For the text-containing cell, return its midpoint in [x, y] coordinate format. 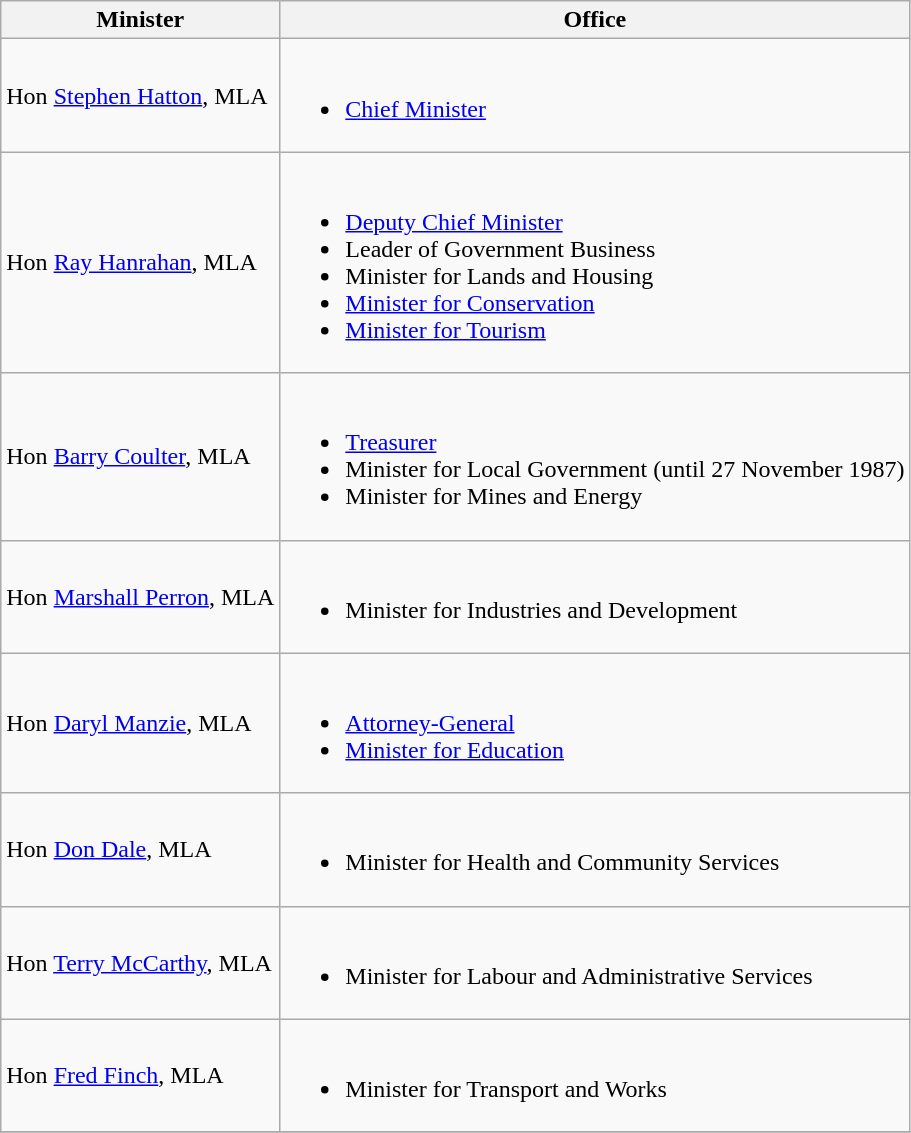
Hon Marshall Perron, MLA [140, 596]
Hon Barry Coulter, MLA [140, 456]
Hon Daryl Manzie, MLA [140, 723]
Office [595, 20]
Minister for Health and Community Services [595, 850]
Hon Ray Hanrahan, MLA [140, 262]
Hon Stephen Hatton, MLA [140, 96]
Attorney-GeneralMinister for Education [595, 723]
Minister for Labour and Administrative Services [595, 962]
Minister for Industries and Development [595, 596]
Hon Terry McCarthy, MLA [140, 962]
Hon Fred Finch, MLA [140, 1076]
Deputy Chief MinisterLeader of Government BusinessMinister for Lands and HousingMinister for ConservationMinister for Tourism [595, 262]
Minister [140, 20]
TreasurerMinister for Local Government (until 27 November 1987)Minister for Mines and Energy [595, 456]
Hon Don Dale, MLA [140, 850]
Minister for Transport and Works [595, 1076]
Chief Minister [595, 96]
